From the cell containing the given text, extract its center point as [x, y] coordinate. 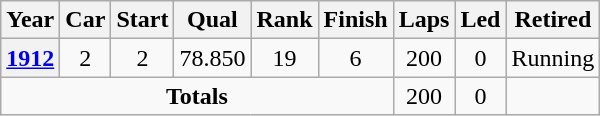
Retired [553, 20]
1912 [30, 58]
Laps [424, 20]
Led [480, 20]
Rank [284, 20]
Car [86, 20]
78.850 [212, 58]
Qual [212, 20]
Totals [197, 96]
Year [30, 20]
19 [284, 58]
Running [553, 58]
Finish [356, 20]
6 [356, 58]
Start [142, 20]
